Locate the cell with the specified text and output its (X, Y) center coordinate. 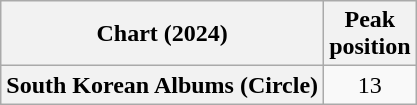
Peakposition (370, 34)
South Korean Albums (Circle) (162, 85)
Chart (2024) (162, 34)
13 (370, 85)
